For the text-containing cell, return its midpoint in (x, y) coordinate format. 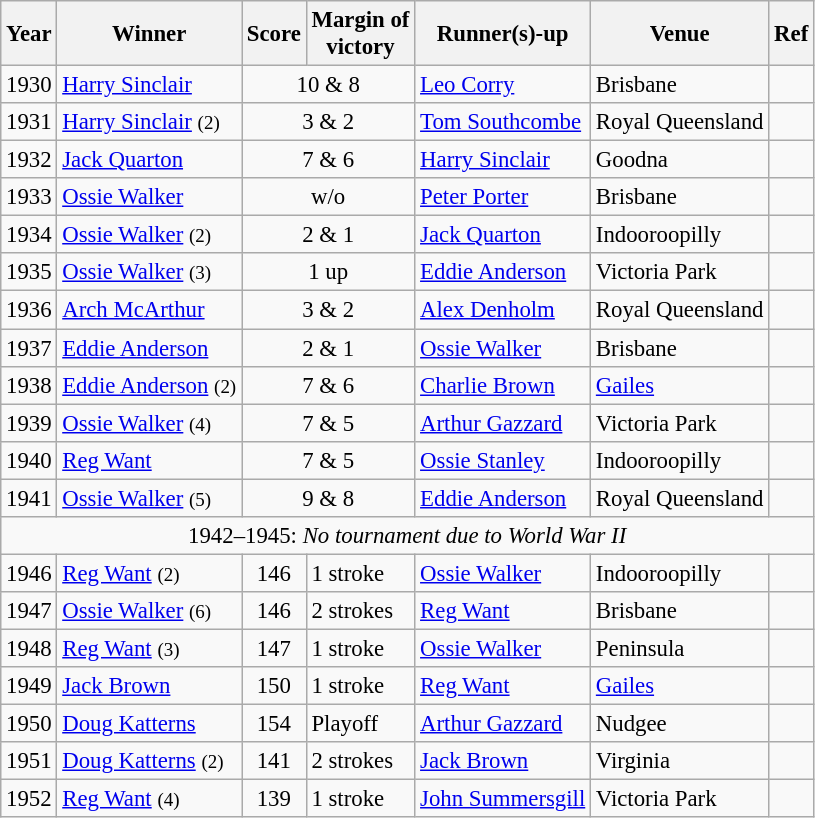
Harry Sinclair (2) (150, 122)
Ossie Walker (2) (150, 235)
1931 (29, 122)
Eddie Anderson (2) (150, 385)
1949 (29, 686)
Winner (150, 34)
10 & 8 (328, 85)
Ossie Walker (5) (150, 498)
Reg Want (2) (150, 573)
Runner(s)-up (503, 34)
Ossie Walker (3) (150, 273)
139 (274, 799)
Ossie Walker (6) (150, 611)
1937 (29, 348)
Reg Want (3) (150, 648)
1950 (29, 724)
Virginia (680, 761)
1942–1945: No tournament due to World War II (408, 536)
Reg Want (4) (150, 799)
Nudgee (680, 724)
1940 (29, 460)
Ossie Walker (4) (150, 423)
Doug Katterns (2) (150, 761)
Leo Corry (503, 85)
1933 (29, 197)
1948 (29, 648)
w/o (328, 197)
John Summersgill (503, 799)
Playoff (360, 724)
9 & 8 (328, 498)
Tom Southcombe (503, 122)
1935 (29, 273)
1 up (328, 273)
1952 (29, 799)
Peninsula (680, 648)
141 (274, 761)
147 (274, 648)
1938 (29, 385)
Year (29, 34)
Ref (792, 34)
154 (274, 724)
1946 (29, 573)
Alex Denholm (503, 310)
1951 (29, 761)
Score (274, 34)
Margin ofvictory (360, 34)
1939 (29, 423)
1930 (29, 85)
Charlie Brown (503, 385)
1947 (29, 611)
Arch McArthur (150, 310)
Venue (680, 34)
150 (274, 686)
1934 (29, 235)
Ossie Stanley (503, 460)
Goodna (680, 160)
1936 (29, 310)
1941 (29, 498)
Peter Porter (503, 197)
1932 (29, 160)
Doug Katterns (150, 724)
